Provide the [X, Y] coordinate of the cell's center where the given text is located.  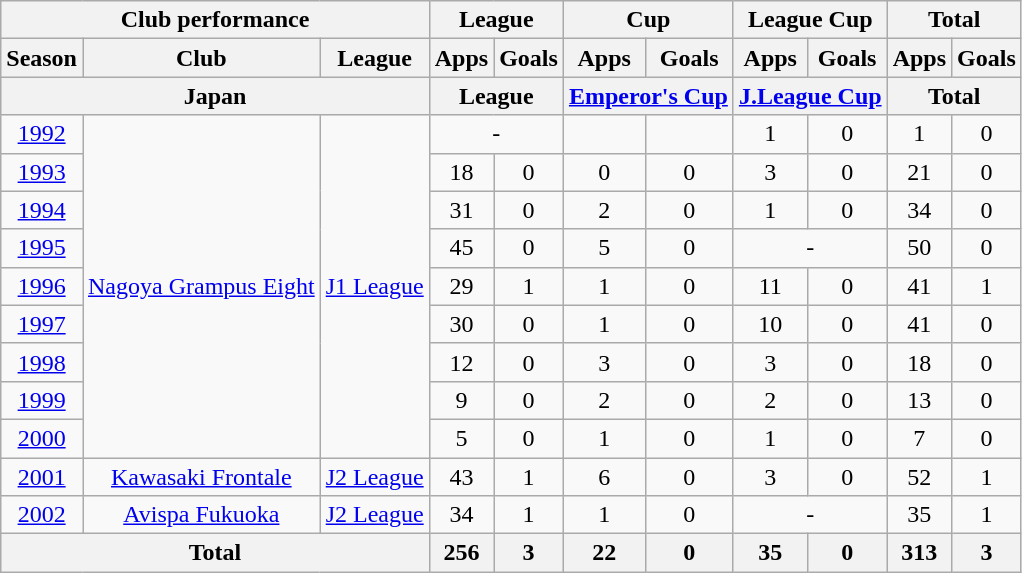
30 [461, 324]
7 [919, 438]
2001 [42, 477]
1997 [42, 324]
1998 [42, 362]
313 [919, 553]
1992 [42, 134]
43 [461, 477]
J1 League [374, 286]
9 [461, 400]
29 [461, 286]
22 [604, 553]
45 [461, 248]
12 [461, 362]
Club [201, 58]
League Cup [810, 20]
Nagoya Grampus Eight [201, 286]
2000 [42, 438]
Japan [215, 96]
Avispa Fukuoka [201, 515]
50 [919, 248]
1993 [42, 172]
256 [461, 553]
1999 [42, 400]
1994 [42, 210]
52 [919, 477]
11 [770, 286]
6 [604, 477]
Season [42, 58]
2002 [42, 515]
1995 [42, 248]
13 [919, 400]
Emperor's Cup [648, 96]
1996 [42, 286]
J.League Cup [810, 96]
Club performance [215, 20]
Kawasaki Frontale [201, 477]
10 [770, 324]
31 [461, 210]
Cup [648, 20]
21 [919, 172]
